Identify which cell holds the provided text, then report its [x, y] central coordinate. 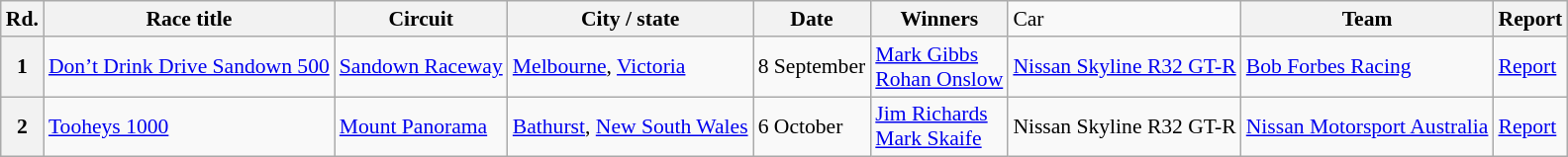
Rd. [22, 19]
Date [812, 19]
8 September [812, 67]
Car [1125, 19]
Nissan Motorsport Australia [1368, 126]
Sandown Raceway [422, 67]
Bathurst, New South Wales [631, 126]
Team [1368, 19]
Bob Forbes Racing [1368, 67]
Mark Gibbs Rohan Onslow [938, 67]
Mount Panorama [422, 126]
2 [22, 126]
Jim Richards Mark Skaife [938, 126]
Circuit [422, 19]
City / state [631, 19]
Tooheys 1000 [189, 126]
Winners [938, 19]
6 October [812, 126]
1 [22, 67]
Don’t Drink Drive Sandown 500 [189, 67]
Race title [189, 19]
Melbourne, Victoria [631, 67]
